Return the (X, Y) coordinate for the center point of the cell that contains the specified text.  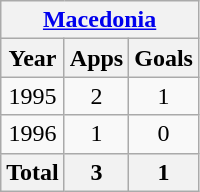
Goals (164, 58)
2 (96, 96)
Total (33, 172)
Year (33, 58)
3 (96, 172)
1995 (33, 96)
1996 (33, 134)
0 (164, 134)
Apps (96, 58)
Macedonia (100, 20)
